Identify which cell holds the provided text, then report its (X, Y) central coordinate. 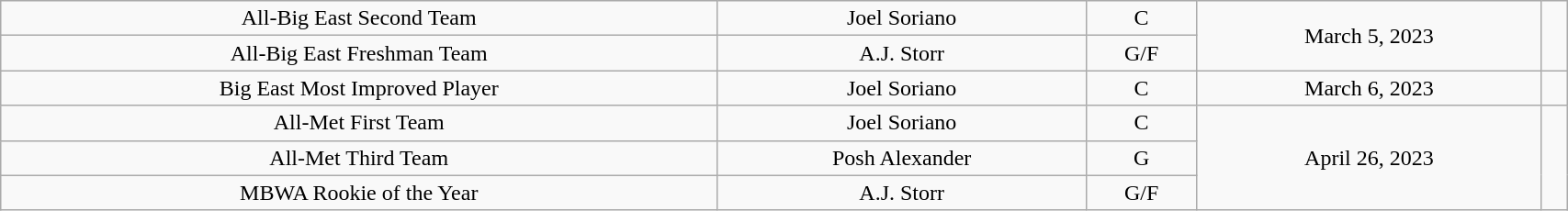
All-Big East Freshman Team (359, 53)
All-Met Third Team (359, 158)
March 6, 2023 (1370, 88)
All-Big East Second Team (359, 18)
MBWA Rookie of the Year (359, 193)
April 26, 2023 (1370, 158)
Posh Alexander (902, 158)
Big East Most Improved Player (359, 88)
All-Met First Team (359, 123)
March 5, 2023 (1370, 36)
G (1142, 158)
